Identify which cell holds the provided text, then report its [X, Y] central coordinate. 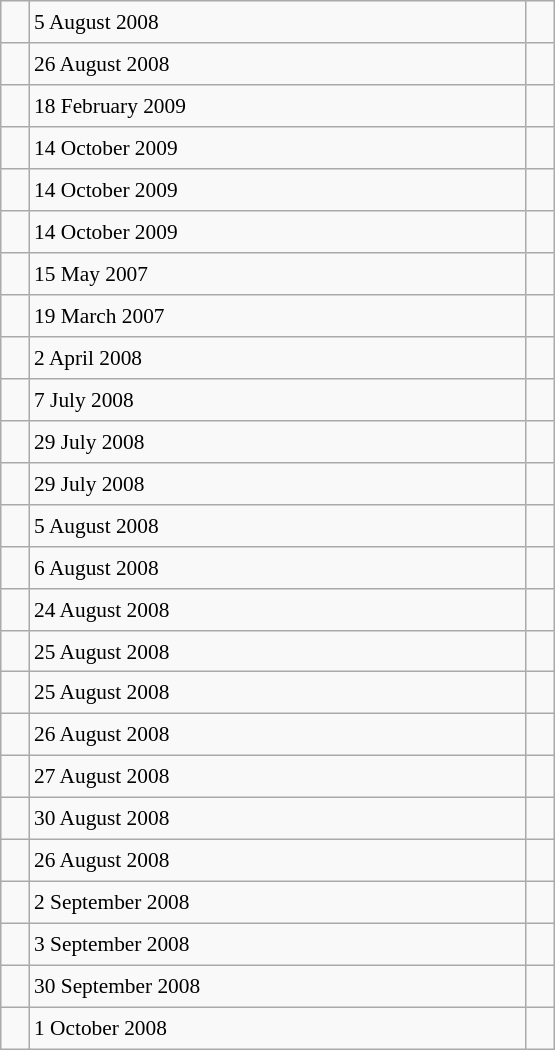
19 March 2007 [278, 316]
2 April 2008 [278, 358]
2 September 2008 [278, 903]
24 August 2008 [278, 609]
7 July 2008 [278, 399]
30 September 2008 [278, 986]
15 May 2007 [278, 274]
3 September 2008 [278, 945]
6 August 2008 [278, 567]
27 August 2008 [278, 777]
30 August 2008 [278, 819]
18 February 2009 [278, 106]
1 October 2008 [278, 1028]
